For the text-containing cell, return its midpoint in [X, Y] coordinate format. 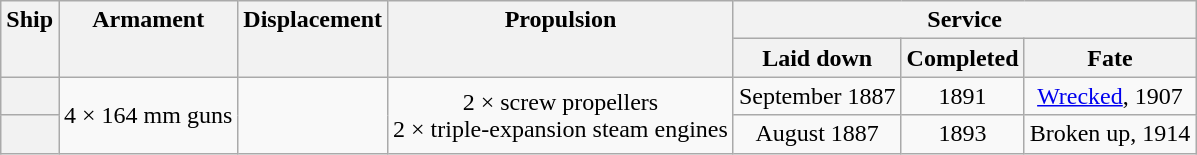
September 1887 [817, 96]
Wrecked, 1907 [1110, 96]
Ship [30, 39]
Laid down [817, 58]
Service [964, 20]
4 × 164 mm guns [148, 115]
1893 [962, 134]
Armament [148, 39]
Displacement [313, 39]
Propulsion [561, 39]
Fate [1110, 58]
1891 [962, 96]
2 × screw propellers2 × triple-expansion steam engines [561, 115]
Completed [962, 58]
August 1887 [817, 134]
Broken up, 1914 [1110, 134]
